Locate the cell with the specified text and output its (x, y) center coordinate. 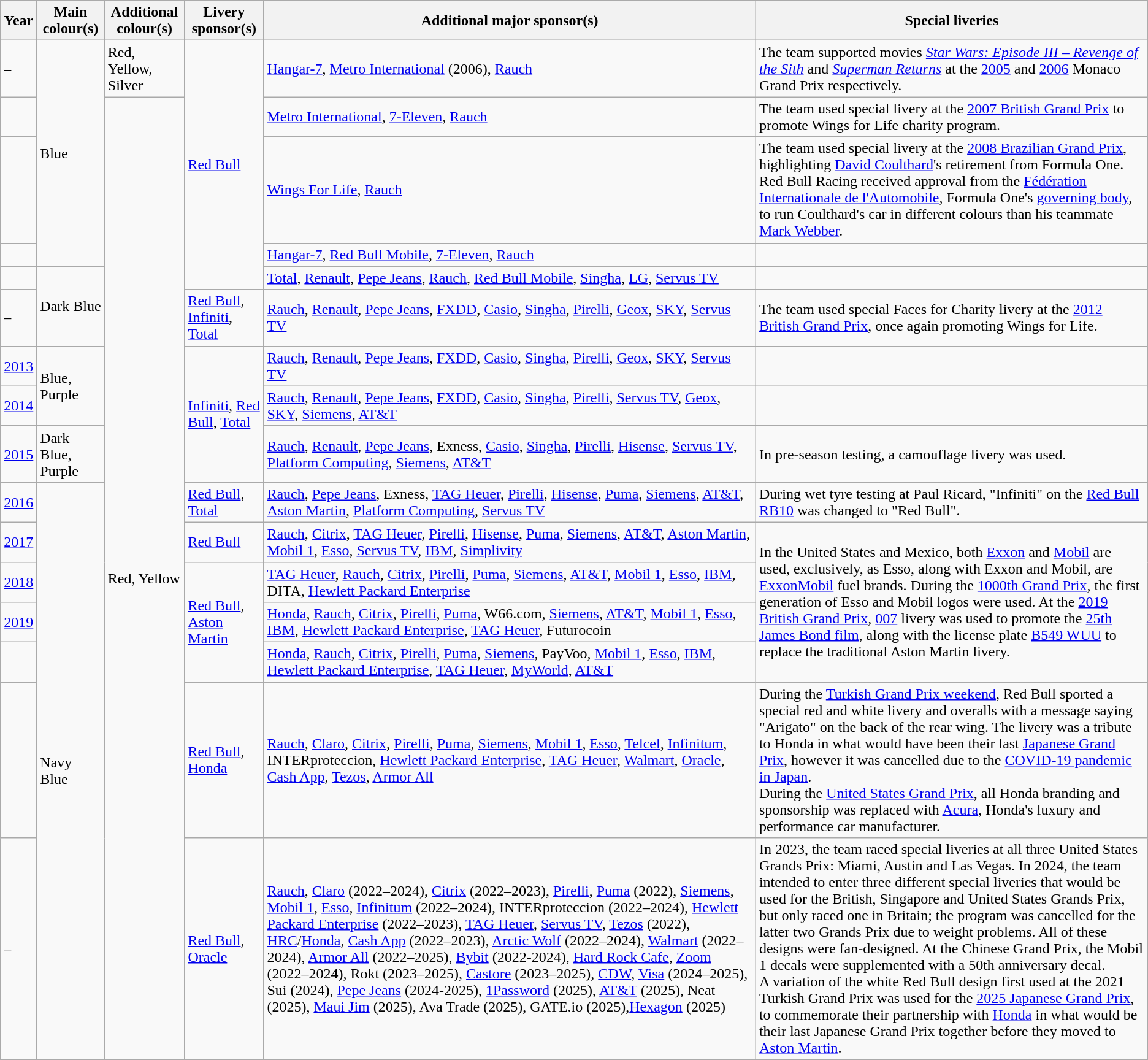
The team used special livery at the 2007 British Grand Prix to promote Wings for Life charity program. (952, 117)
Hangar-7, Red Bull Mobile, 7-Eleven, Rauch (510, 255)
2013 (18, 366)
Additional colour(s) (145, 21)
TAG Heuer, Rauch, Citrix, Pirelli, Puma, Siemens, AT&T, Mobil 1, Esso, IBM, DITA, Hewlett Packard Enterprise (510, 582)
Main colour(s) (71, 21)
Blue (71, 153)
Infiniti, Red Bull, Total (224, 414)
Navy Blue (71, 770)
Total, Renault, Pepe Jeans, Rauch, Red Bull Mobile, Singha, LG, Servus TV (510, 278)
Rauch, Pepe Jeans, Exness, TAG Heuer, Pirelli, Hisense, Puma, Siemens, AT&T, Aston Martin, Platform Computing, Servus TV (510, 502)
2017 (18, 542)
Red Bull, Infiniti, Total (224, 318)
Red Bull, Aston Martin (224, 622)
During wet tyre testing at Paul Ricard, "Infiniti" on the Red Bull RB10 was changed to "Red Bull". (952, 502)
Livery sponsor(s) (224, 21)
Honda, Rauch, Citrix, Pirelli, Puma, Siemens, PayVoo, Mobil 1, Esso, IBM, Hewlett Packard Enterprise, TAG Heuer, MyWorld, AT&T (510, 662)
Rauch, Citrix, TAG Heuer, Pirelli, Hisense, Puma, Siemens, AT&T, Aston Martin, Mobil 1, Esso, Servus TV, IBM, Simplivity (510, 542)
Additional major sponsor(s) (510, 21)
Hangar-7, Metro International (2006), Rauch (510, 69)
Wings For Life, Rauch (510, 190)
Metro International, 7-Eleven, Rauch (510, 117)
2018 (18, 582)
Blue, Purple (71, 386)
Dark Blue (71, 306)
Rauch, Renault, Pepe Jeans, FXDD, Casio, Singha, Pirelli, Servus TV, Geox, SKY, Siemens, AT&T (510, 406)
2014 (18, 406)
The team supported movies Star Wars: Episode III – Revenge of the Sith and Superman Returns at the 2005 and 2006 Monaco Grand Prix respectively. (952, 69)
Red Bull, Honda (224, 760)
In pre-season testing, a camouflage livery was used. (952, 454)
Red, Yellow, Silver (145, 69)
2015 (18, 454)
Red, Yellow (145, 578)
2016 (18, 502)
Honda, Rauch, Citrix, Pirelli, Puma, W66.com, Siemens, AT&T, Mobil 1, Esso, IBM, Hewlett Packard Enterprise, TAG Heuer, Futurocoin (510, 622)
Special liveries (952, 21)
2019 (18, 622)
Red Bull, Total (224, 502)
The team used special Faces for Charity livery at the 2012 British Grand Prix, once again promoting Wings for Life. (952, 318)
Dark Blue, Purple (71, 454)
Rauch, Renault, Pepe Jeans, Exness, Casio, Singha, Pirelli, Hisense, Servus TV, Platform Computing, Siemens, AT&T (510, 454)
Year (18, 21)
Red Bull, Oracle (224, 949)
